Detect which cell encompasses the target text, then output its [X, Y] center coordinate. 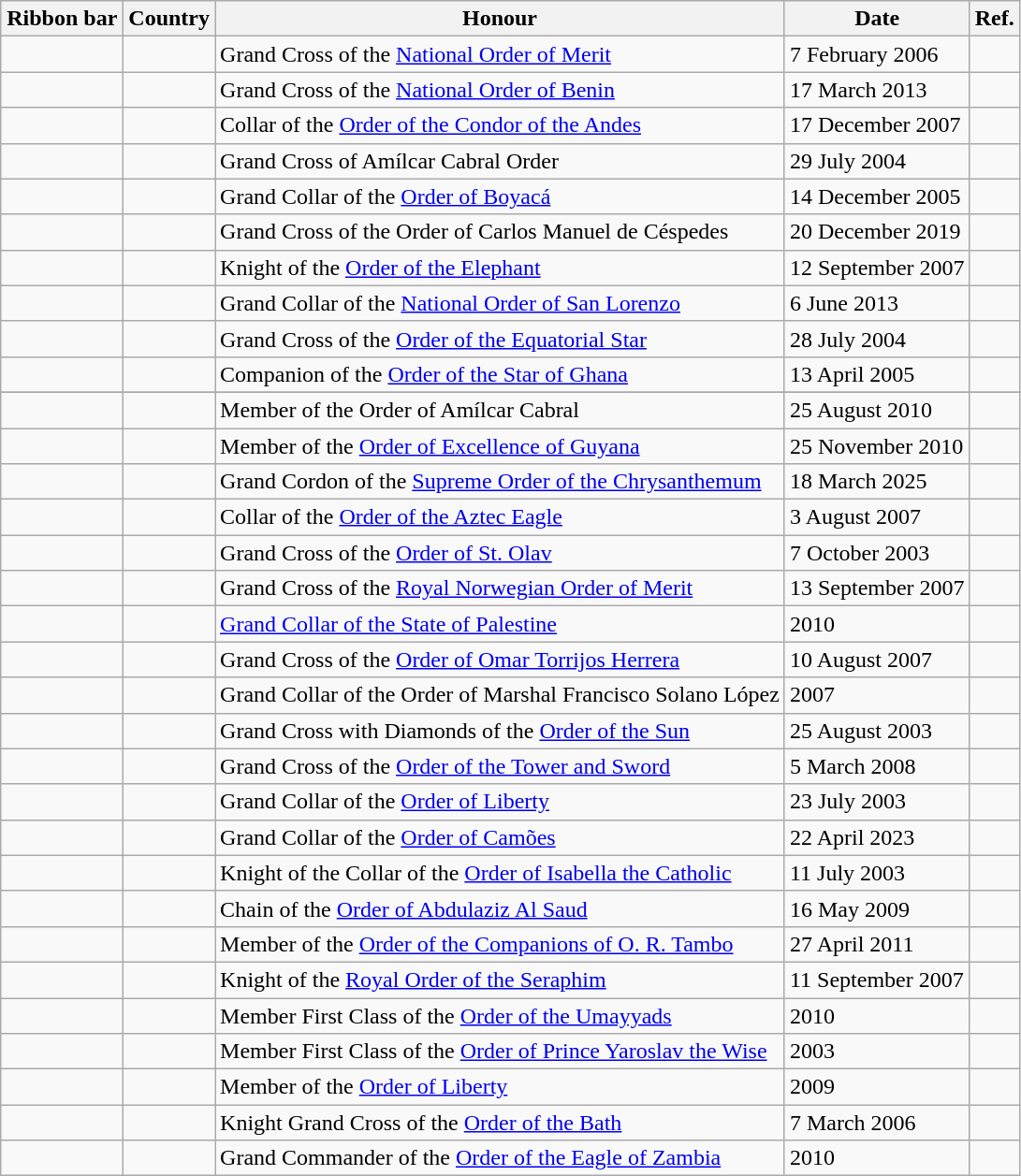
20 December 2019 [877, 232]
12 September 2007 [877, 268]
Knight of the Collar of the Order of Isabella the Catholic [500, 873]
18 March 2025 [877, 482]
Collar of the Order of the Condor of the Andes [500, 125]
27 April 2011 [877, 944]
16 May 2009 [877, 908]
Grand Collar of the National Order of San Lorenzo [500, 303]
Honour [500, 19]
11 September 2007 [877, 980]
5 March 2008 [877, 766]
Grand Collar of the State of Palestine [500, 624]
23 July 2003 [877, 802]
Grand Collar of the Order of Camões [500, 837]
14 December 2005 [877, 196]
6 June 2013 [877, 303]
Country [169, 19]
Date [877, 19]
13 September 2007 [877, 588]
7 March 2006 [877, 1123]
2007 [877, 695]
Member of the Order of the Companions of O. R. Tambo [500, 944]
Grand Commander of the Order of the Eagle of Zambia [500, 1158]
Grand Cross with Diamonds of the Order of the Sun [500, 731]
29 July 2004 [877, 161]
Collar of the Order of the Aztec Eagle [500, 517]
7 February 2006 [877, 54]
28 July 2004 [877, 339]
Companion of the Order of the Star of Ghana [500, 374]
3 August 2007 [877, 517]
13 April 2005 [877, 374]
Grand Cross of the National Order of Benin [500, 90]
Grand Cross of the Royal Norwegian Order of Merit [500, 588]
Grand Collar of the Order of Marshal Francisco Solano López [500, 695]
Grand Cross of the Order of Carlos Manuel de Céspedes [500, 232]
Grand Collar of the Order of Liberty [500, 802]
Member of the Order of Amílcar Cabral [500, 410]
Grand Cordon of the Supreme Order of the Chrysanthemum [500, 482]
22 April 2023 [877, 837]
Grand Cross of the Order of St. Olav [500, 553]
25 November 2010 [877, 446]
Grand Cross of the Order of the Tower and Sword [500, 766]
Member of the Order of Excellence of Guyana [500, 446]
7 October 2003 [877, 553]
Knight of the Order of the Elephant [500, 268]
Chain of the Order of Abdulaziz Al Saud [500, 908]
11 July 2003 [877, 873]
17 March 2013 [877, 90]
Member of the Order of Liberty [500, 1087]
25 August 2010 [877, 410]
2003 [877, 1052]
2009 [877, 1087]
Knight of the Royal Order of the Seraphim [500, 980]
Knight Grand Cross of the Order of the Bath [500, 1123]
25 August 2003 [877, 731]
Grand Cross of Amílcar Cabral Order [500, 161]
Grand Collar of the Order of Boyacá [500, 196]
10 August 2007 [877, 660]
Grand Cross of the Order of Omar Torrijos Herrera [500, 660]
Member First Class of the Order of the Umayyads [500, 1015]
Ref. [994, 19]
Member First Class of the Order of Prince Yaroslav the Wise [500, 1052]
Grand Cross of the Order of the Equatorial Star [500, 339]
Ribbon bar [62, 19]
17 December 2007 [877, 125]
Grand Cross of the National Order of Merit [500, 54]
